Return the [x, y] coordinate for the center point of the cell that contains the specified text.  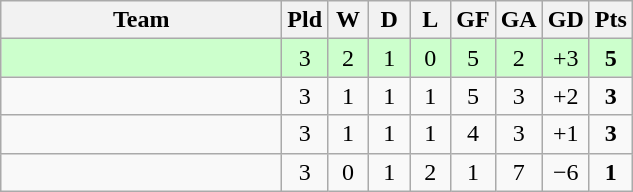
Team [142, 20]
GF [473, 20]
GD [566, 20]
Pts [610, 20]
+3 [566, 58]
−6 [566, 172]
4 [473, 134]
+2 [566, 96]
D [390, 20]
W [348, 20]
L [430, 20]
GA [518, 20]
+1 [566, 134]
7 [518, 172]
Pld [305, 20]
